From the cell containing the given text, extract its center point as (x, y) coordinate. 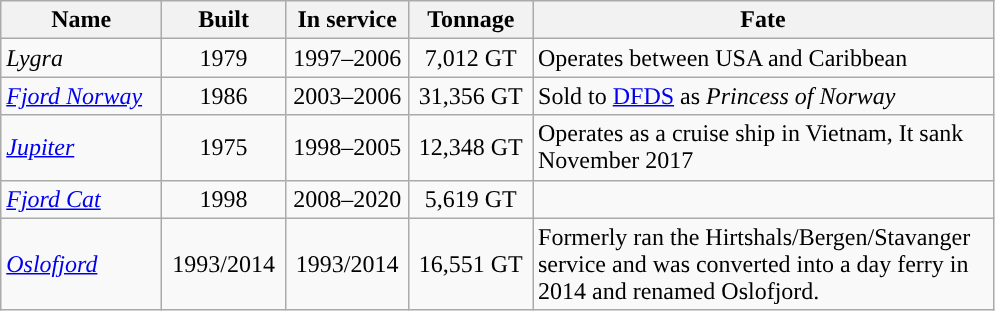
Fjord Cat (82, 199)
In service (347, 20)
Built (224, 20)
Name (82, 20)
2008–2020 (347, 199)
12,348 GT (471, 148)
1998 (224, 199)
1998–2005 (347, 148)
1979 (224, 58)
31,356 GT (471, 96)
5,619 GT (471, 199)
7,012 GT (471, 58)
1975 (224, 148)
Sold to DFDS as Princess of Norway (762, 96)
Fate (762, 20)
Lygra (82, 58)
Jupiter (82, 148)
Operates between USA and Caribbean (762, 58)
Operates as a cruise ship in Vietnam, It sank November 2017 (762, 148)
Oslofjord (82, 264)
Fjord Norway (82, 96)
1986 (224, 96)
1997–2006 (347, 58)
Tonnage (471, 20)
Formerly ran the Hirtshals/Bergen/Stavanger service and was converted into a day ferry in 2014 and renamed Oslofjord. (762, 264)
16,551 GT (471, 264)
2003–2006 (347, 96)
